Scan for the cell matching the given text and deliver its (X, Y) coordinate at center. 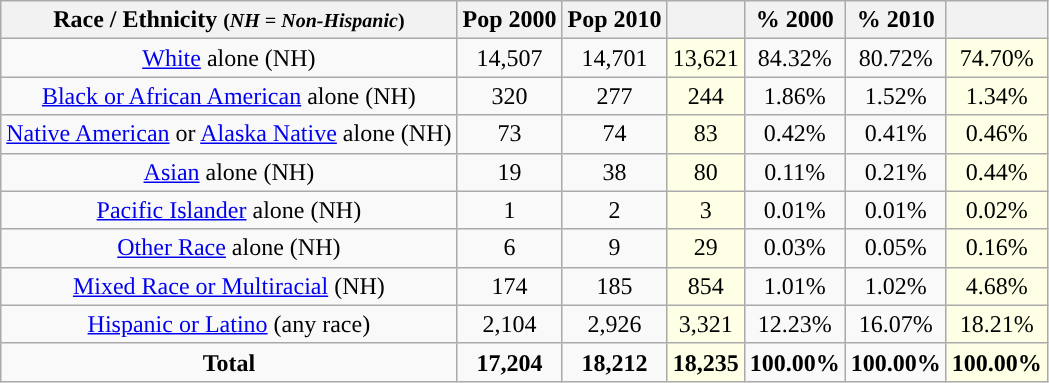
277 (614, 96)
Other Race alone (NH) (229, 248)
White alone (NH) (229, 58)
84.32% (794, 58)
2,926 (614, 324)
Native American or Alaska Native alone (NH) (229, 134)
Race / Ethnicity (NH = Non-Hispanic) (229, 20)
Hispanic or Latino (any race) (229, 324)
% 2010 (896, 20)
80.72% (896, 58)
1.52% (896, 96)
0.11% (794, 172)
1.01% (794, 286)
29 (706, 248)
16.07% (896, 324)
80 (706, 172)
3 (706, 210)
38 (614, 172)
18,235 (706, 362)
2,104 (510, 324)
2 (614, 210)
1 (510, 210)
1.34% (996, 96)
Black or African American alone (NH) (229, 96)
185 (614, 286)
Asian alone (NH) (229, 172)
Pop 2010 (614, 20)
18.21% (996, 324)
3,321 (706, 324)
0.44% (996, 172)
1.02% (896, 286)
14,701 (614, 58)
0.05% (896, 248)
0.02% (996, 210)
0.03% (794, 248)
19 (510, 172)
320 (510, 96)
174 (510, 286)
12.23% (794, 324)
Mixed Race or Multiracial (NH) (229, 286)
18,212 (614, 362)
Pacific Islander alone (NH) (229, 210)
0.46% (996, 134)
Pop 2000 (510, 20)
Total (229, 362)
0.16% (996, 248)
9 (614, 248)
4.68% (996, 286)
13,621 (706, 58)
6 (510, 248)
854 (706, 286)
83 (706, 134)
1.86% (794, 96)
14,507 (510, 58)
% 2000 (794, 20)
73 (510, 134)
0.21% (896, 172)
74 (614, 134)
0.41% (896, 134)
0.42% (794, 134)
17,204 (510, 362)
244 (706, 96)
74.70% (996, 58)
